Detect which cell encompasses the target text, then output its (X, Y) center coordinate. 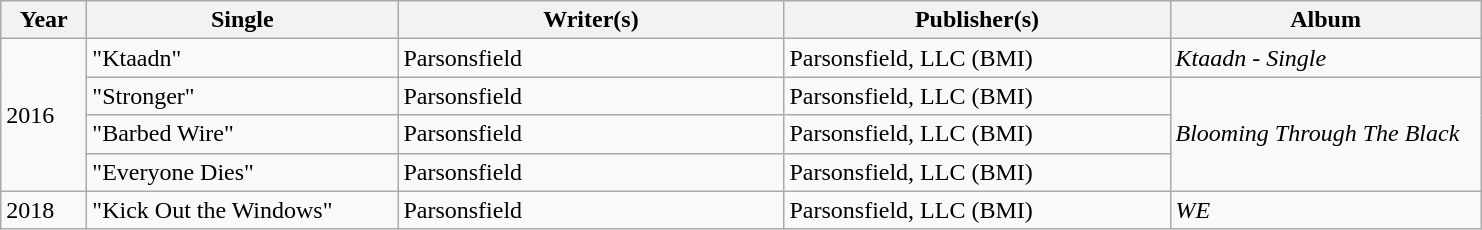
Blooming Through The Black (1326, 134)
Writer(s) (591, 20)
2018 (44, 210)
Single (242, 20)
2016 (44, 115)
WE (1326, 210)
Publisher(s) (977, 20)
Year (44, 20)
"Stronger" (242, 96)
"Kick Out the Windows" (242, 210)
Ktaadn - Single (1326, 58)
Album (1326, 20)
"Everyone Dies" (242, 172)
"Barbed Wire" (242, 134)
"Ktaadn" (242, 58)
